Capture the cell that displays the provided text and extract its [X, Y] central coordinate. 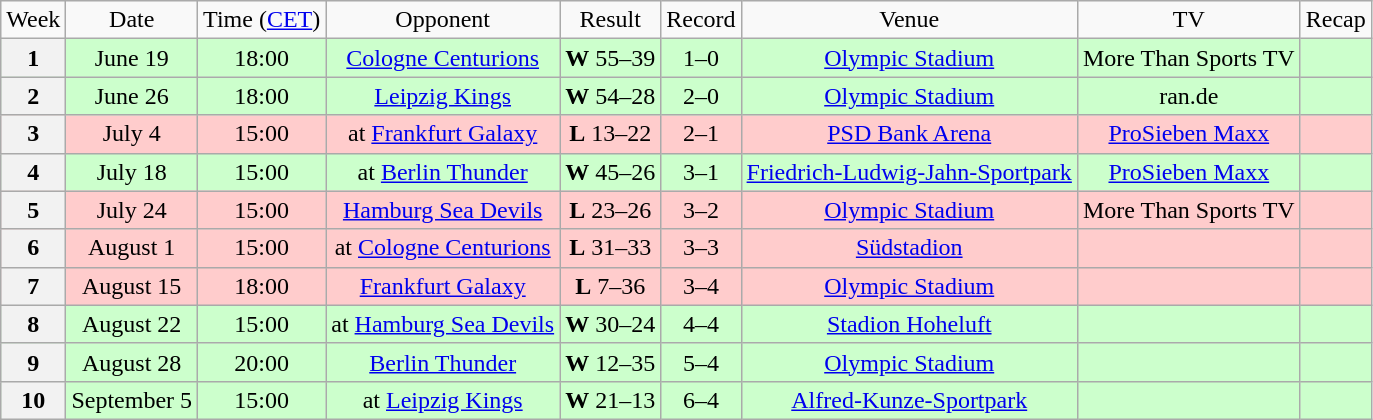
2–1 [701, 134]
L 13–22 [610, 134]
20:00 [262, 362]
7 [34, 286]
Friedrich-Ludwig-Jahn-Sportpark [909, 172]
2 [34, 96]
Hamburg Sea Devils [443, 210]
ran.de [1188, 96]
3 [34, 134]
Week [34, 20]
August 22 [132, 324]
W 54–28 [610, 96]
W 12–35 [610, 362]
8 [34, 324]
at Cologne Centurions [443, 248]
6–4 [701, 400]
PSD Bank Arena [909, 134]
July 18 [132, 172]
at Hamburg Sea Devils [443, 324]
3–2 [701, 210]
6 [34, 248]
3–1 [701, 172]
August 15 [132, 286]
TV [1188, 20]
1–0 [701, 58]
Leipzig Kings [443, 96]
Stadion Hoheluft [909, 324]
at Leipzig Kings [443, 400]
August 28 [132, 362]
1 [34, 58]
Opponent [443, 20]
Frankfurt Galaxy [443, 286]
4–4 [701, 324]
5–4 [701, 362]
Alfred-Kunze-Sportpark [909, 400]
2–0 [701, 96]
Berlin Thunder [443, 362]
9 [34, 362]
10 [34, 400]
Venue [909, 20]
W 55–39 [610, 58]
at Berlin Thunder [443, 172]
Recap [1336, 20]
August 1 [132, 248]
5 [34, 210]
September 5 [132, 400]
3–4 [701, 286]
July 4 [132, 134]
L 31–33 [610, 248]
L 7–36 [610, 286]
W 45–26 [610, 172]
W 30–24 [610, 324]
July 24 [132, 210]
Cologne Centurions [443, 58]
Date [132, 20]
W 21–13 [610, 400]
Südstadion [909, 248]
at Frankfurt Galaxy [443, 134]
June 19 [132, 58]
Record [701, 20]
Result [610, 20]
4 [34, 172]
June 26 [132, 96]
3–3 [701, 248]
Time (CET) [262, 20]
L 23–26 [610, 210]
